From the cell containing the given text, extract its center point as (x, y) coordinate. 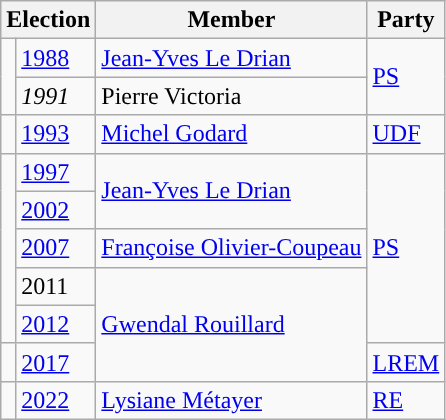
Party (406, 20)
RE (406, 400)
1988 (56, 58)
LREM (406, 362)
1993 (56, 134)
Lysiane Métayer (232, 400)
2011 (56, 286)
Election (48, 20)
2002 (56, 210)
UDF (406, 134)
1997 (56, 172)
Gwendal Rouillard (232, 324)
1991 (56, 96)
Françoise Olivier-Coupeau (232, 248)
Michel Godard (232, 134)
2012 (56, 324)
Pierre Victoria (232, 96)
2022 (56, 400)
2007 (56, 248)
Member (232, 20)
2017 (56, 362)
